Pinpoint the cell where the given text exists, returning its [x, y] midpoint coordinate. 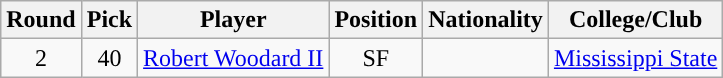
Position [376, 20]
College/Club [635, 20]
SF [376, 58]
Pick [109, 20]
Round [41, 20]
Mississippi State [635, 58]
40 [109, 58]
Player [234, 20]
Robert Woodard II [234, 58]
Nationality [486, 20]
2 [41, 58]
